Extract the [x, y] coordinate from the center of the cell holding the provided text.  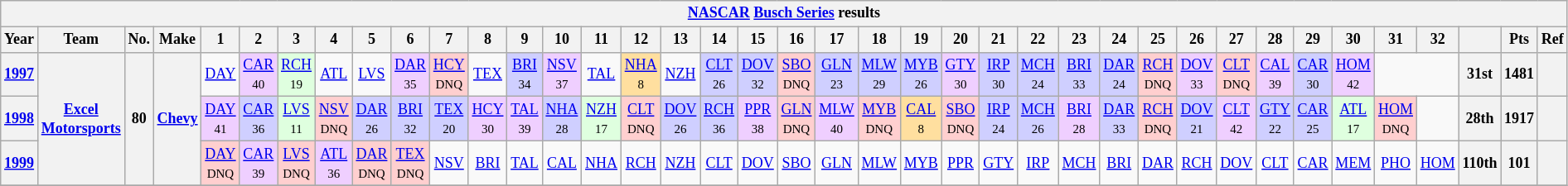
ATL17 [1353, 119]
1917 [1520, 119]
NHA8 [641, 74]
DARDNQ [371, 163]
CLT42 [1236, 119]
5 [371, 40]
HOM [1437, 163]
32 [1437, 40]
NSV37 [562, 74]
DOV33 [1197, 74]
80 [139, 119]
10 [562, 40]
TEXDNQ [411, 163]
31st [1480, 74]
NHA28 [562, 119]
HOMDNQ [1396, 119]
14 [719, 40]
RCH36 [719, 119]
25 [1159, 40]
CAR40 [259, 74]
NZH17 [602, 119]
26 [1197, 40]
NSV [449, 163]
NASCAR Busch Series results [784, 13]
GTY [999, 163]
TEX20 [449, 119]
101 [1520, 163]
RCH19 [297, 74]
Ref [1552, 40]
MLW [878, 163]
2 [259, 40]
13 [680, 40]
IRP30 [999, 74]
No. [139, 40]
HOM42 [1353, 74]
BRI32 [411, 119]
HCY30 [487, 119]
24 [1119, 40]
DAR33 [1119, 119]
GLN [837, 163]
17 [837, 40]
29 [1313, 40]
DOV32 [757, 74]
31 [1396, 40]
BRI34 [525, 74]
6 [411, 40]
MLW29 [878, 74]
MCH [1079, 163]
DOV21 [1197, 119]
DAY41 [220, 119]
1997 [20, 74]
4 [333, 40]
Make [177, 40]
1999 [20, 163]
DAY [220, 74]
MYB26 [921, 74]
Excel Motorsports [81, 119]
12 [641, 40]
7 [449, 40]
NHA [602, 163]
SBO [796, 163]
GLNDNQ [796, 119]
16 [796, 40]
MLW40 [837, 119]
Team [81, 40]
LVS11 [297, 119]
20 [961, 40]
NSVDNQ [333, 119]
DAR35 [411, 74]
MYB [921, 163]
28th [1480, 119]
CAL [562, 163]
BRI33 [1079, 74]
ATL36 [333, 163]
CAR [1313, 163]
ATL [333, 74]
1 [220, 40]
3 [297, 40]
LVS [371, 74]
DOV26 [680, 119]
LVSDNQ [297, 163]
19 [921, 40]
CAL39 [1275, 74]
TAL39 [525, 119]
TEX [487, 74]
HCYDNQ [449, 74]
1481 [1520, 74]
21 [999, 40]
27 [1236, 40]
9 [525, 40]
28 [1275, 40]
MEM [1353, 163]
22 [1038, 40]
MCH24 [1038, 74]
MCH26 [1038, 119]
15 [757, 40]
CAR39 [259, 163]
DAR24 [1119, 74]
8 [487, 40]
CAR36 [259, 119]
PPR38 [757, 119]
IRP [1038, 163]
18 [878, 40]
Pts [1520, 40]
PHO [1396, 163]
Chevy [177, 119]
DAR [1159, 163]
Year [20, 40]
CAL8 [921, 119]
CAR25 [1313, 119]
MYBDNQ [878, 119]
CAR30 [1313, 74]
BRI28 [1079, 119]
11 [602, 40]
PPR [961, 163]
110th [1480, 163]
CLT26 [719, 74]
GTY22 [1275, 119]
1998 [20, 119]
DAYDNQ [220, 163]
DAR26 [371, 119]
30 [1353, 40]
GLN23 [837, 74]
IRP24 [999, 119]
23 [1079, 40]
GTY30 [961, 74]
